Provide the (X, Y) coordinate of the cell's center where the given text is located.  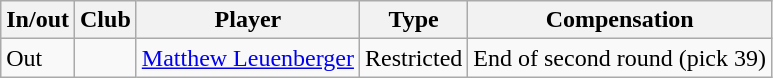
Out (38, 58)
Restricted (413, 58)
Matthew Leuenberger (248, 58)
Type (413, 20)
End of second round (pick 39) (620, 58)
Compensation (620, 20)
Club (106, 20)
Player (248, 20)
In/out (38, 20)
